Detect which cell encompasses the target text, then output its (X, Y) center coordinate. 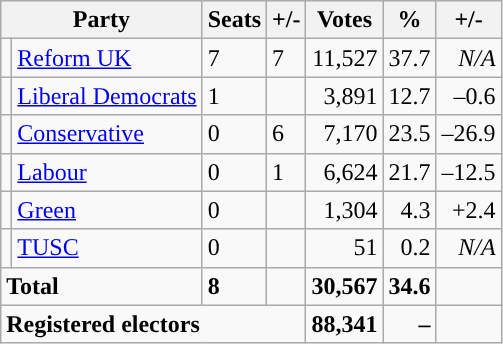
Seats (234, 20)
0.2 (410, 248)
23.5 (410, 134)
3,891 (344, 96)
Reform UK (107, 58)
Labour (107, 172)
7,170 (344, 134)
6,624 (344, 172)
Total (102, 286)
–12.5 (468, 172)
11,527 (344, 58)
37.7 (410, 58)
–26.9 (468, 134)
Votes (344, 20)
12.7 (410, 96)
Green (107, 210)
– (410, 324)
–0.6 (468, 96)
1,304 (344, 210)
TUSC (107, 248)
88,341 (344, 324)
34.6 (410, 286)
Liberal Democrats (107, 96)
6 (286, 134)
8 (234, 286)
21.7 (410, 172)
Registered electors (154, 324)
+2.4 (468, 210)
Conservative (107, 134)
% (410, 20)
30,567 (344, 286)
Party (102, 20)
51 (344, 248)
4.3 (410, 210)
